Search for the cell housing the specified text and yield its [X, Y] center coordinate. 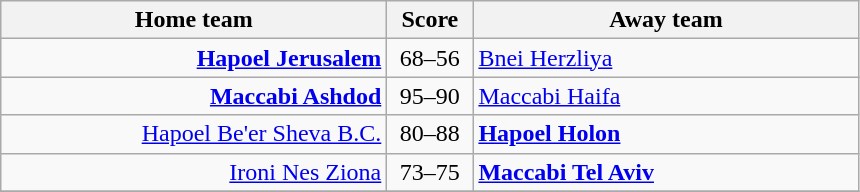
Ironi Nes Ziona [194, 172]
Hapoel Be'er Sheva B.C. [194, 134]
Hapoel Holon [666, 134]
Home team [194, 20]
95–90 [430, 96]
Score [430, 20]
80–88 [430, 134]
Bnei Herzliya [666, 58]
Maccabi Haifa [666, 96]
Maccabi Ashdod [194, 96]
73–75 [430, 172]
Away team [666, 20]
68–56 [430, 58]
Hapoel Jerusalem [194, 58]
Maccabi Tel Aviv [666, 172]
